Find where the given text appears and provide that cell's center as (x, y) coordinate. 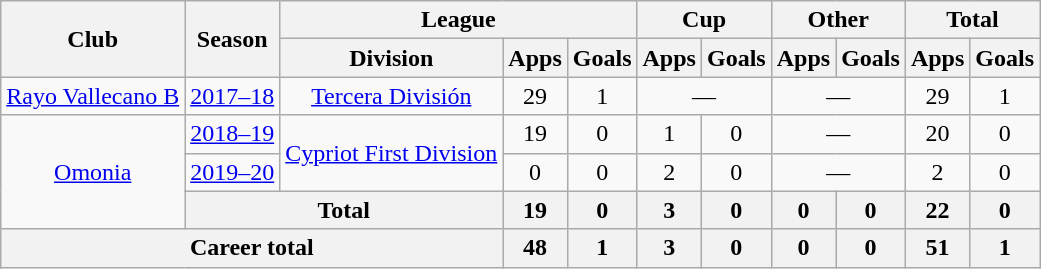
Club (93, 39)
Tercera División (392, 96)
20 (937, 134)
Season (232, 39)
2018–19 (232, 134)
Omonia (93, 172)
Career total (252, 248)
2017–18 (232, 96)
Division (392, 58)
Other (838, 20)
48 (535, 248)
Cypriot First Division (392, 153)
22 (937, 210)
League (458, 20)
51 (937, 248)
Rayo Vallecano B (93, 96)
2019–20 (232, 172)
Cup (704, 20)
